Output the [X, Y] coordinate of the center of the cell containing the given text.  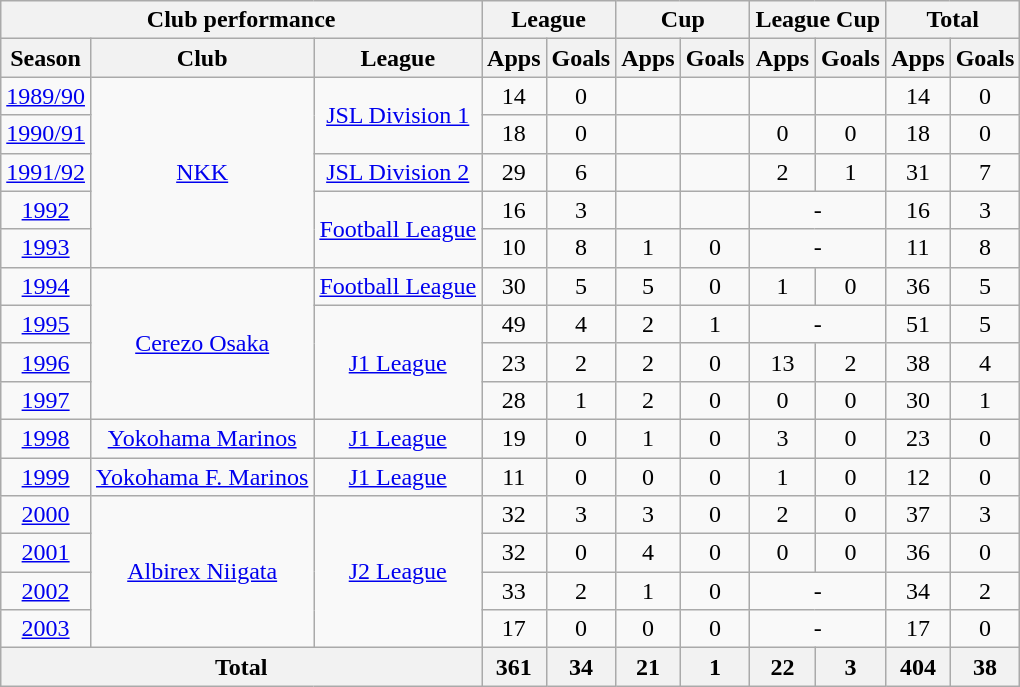
13 [782, 362]
JSL Division 1 [398, 115]
2003 [46, 629]
22 [782, 667]
NKK [202, 172]
Cup [683, 20]
1995 [46, 324]
1997 [46, 400]
12 [918, 477]
1991/92 [46, 172]
33 [514, 591]
10 [514, 248]
League Cup [818, 20]
1999 [46, 477]
Cerezo Osaka [202, 343]
1993 [46, 248]
28 [514, 400]
51 [918, 324]
7 [985, 172]
1989/90 [46, 96]
2002 [46, 591]
49 [514, 324]
Club performance [242, 20]
2001 [46, 553]
Club [202, 58]
2000 [46, 515]
1998 [46, 438]
1994 [46, 286]
6 [581, 172]
JSL Division 2 [398, 172]
31 [918, 172]
1992 [46, 210]
19 [514, 438]
Yokohama F. Marinos [202, 477]
J2 League [398, 572]
37 [918, 515]
361 [514, 667]
21 [648, 667]
Season [46, 58]
Yokohama Marinos [202, 438]
404 [918, 667]
1990/91 [46, 134]
1996 [46, 362]
Albirex Niigata [202, 572]
29 [514, 172]
